Identify which cell holds the provided text, then report its (X, Y) central coordinate. 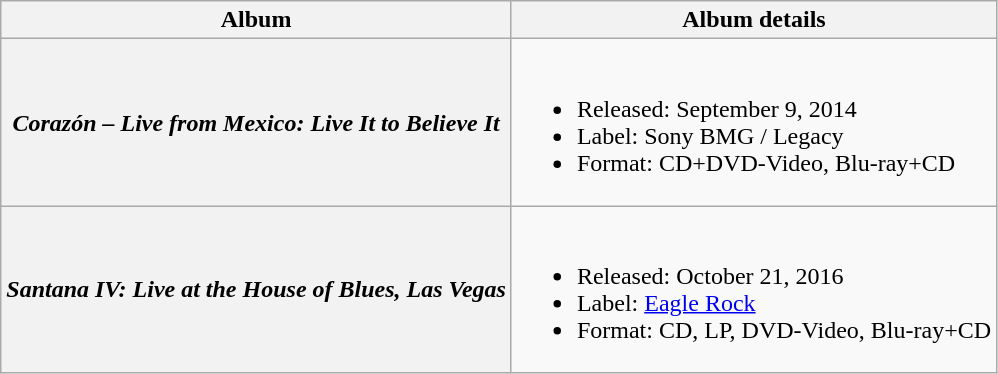
Corazón – Live from Mexico: Live It to Believe It (256, 122)
Santana IV: Live at the House of Blues, Las Vegas (256, 290)
Released: September 9, 2014Label: Sony BMG / LegacyFormat: CD+DVD-Video, Blu-ray+CD (754, 122)
Album (256, 20)
Released: October 21, 2016Label: Eagle RockFormat: CD, LP, DVD-Video, Blu-ray+CD (754, 290)
Album details (754, 20)
